Detect which cell encompasses the target text, then output its [x, y] center coordinate. 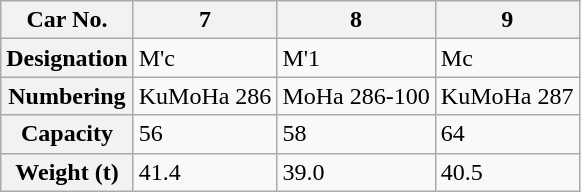
Designation [67, 58]
KuMoHa 286 [205, 96]
9 [507, 20]
M'1 [356, 58]
40.5 [507, 172]
Numbering [67, 96]
64 [507, 134]
39.0 [356, 172]
58 [356, 134]
41.4 [205, 172]
56 [205, 134]
Weight (t) [67, 172]
MoHa 286-100 [356, 96]
7 [205, 20]
Car No. [67, 20]
Capacity [67, 134]
8 [356, 20]
KuMoHa 287 [507, 96]
Mc [507, 58]
M'c [205, 58]
